For the text-containing cell, return its midpoint in (x, y) coordinate format. 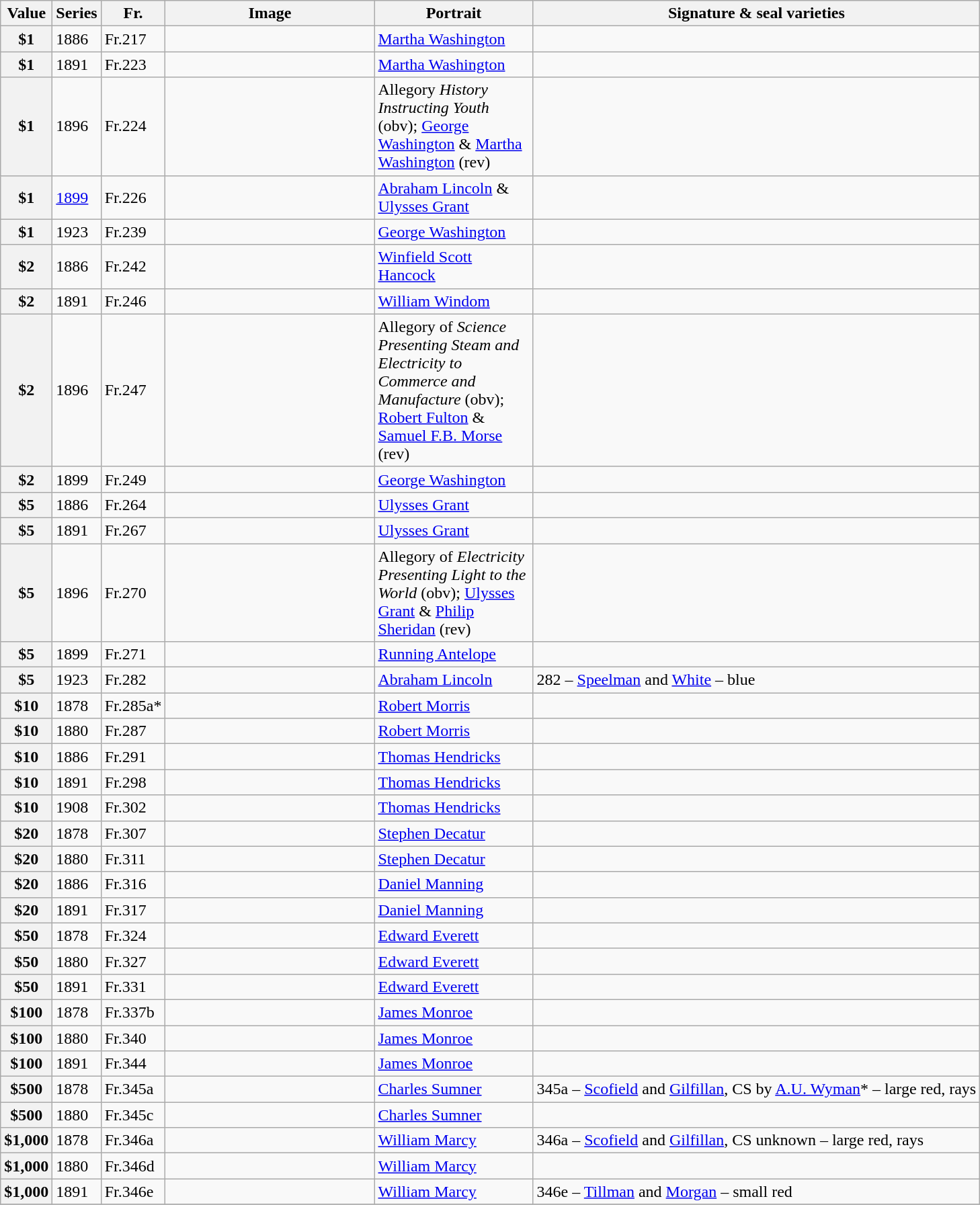
Fr.346e (133, 1192)
Fr.264 (133, 505)
282 – Speelman and White – blue (757, 680)
Fr.239 (133, 232)
1908 (77, 808)
Allegory of Electricity Presenting Light to the World (obv); Ulysses Grant & Philip Sheridan (rev) (454, 592)
Fr.346d (133, 1166)
Allegory of Science Presenting Steam and Electricity to Commerce and Manufacture (obv); Robert Fulton & Samuel F.B. Morse (rev) (454, 390)
Fr.344 (133, 1064)
Fr.242 (133, 266)
Fr.331 (133, 987)
Fr.311 (133, 859)
345a – Scofield and Gilfillan, CS by A.U. Wyman* – large red, rays (757, 1089)
346a – Scofield and Gilfillan, CS unknown – large red, rays (757, 1140)
Winfield Scott Hancock (454, 266)
Fr. (133, 13)
Fr.327 (133, 961)
Fr.307 (133, 833)
Fr.249 (133, 479)
Fr.246 (133, 301)
Fr.316 (133, 884)
Series (77, 13)
Fr.270 (133, 592)
William Windom (454, 301)
Value (27, 13)
Image (270, 13)
Fr.267 (133, 530)
Fr.302 (133, 808)
Abraham Lincoln & Ulysses Grant (454, 198)
Fr.226 (133, 198)
Abraham Lincoln (454, 680)
Allegory History Instructing Youth (obv); George Washington & Martha Washington (rev) (454, 126)
Fr.287 (133, 731)
Fr.340 (133, 1038)
Fr.324 (133, 936)
Fr.224 (133, 126)
Fr.317 (133, 910)
Fr.298 (133, 782)
Signature & seal varieties (757, 13)
Fr.345a (133, 1089)
Fr.346a (133, 1140)
Fr.247 (133, 390)
346e – Tillman and Morgan – small red (757, 1192)
Fr.282 (133, 680)
Fr.285a* (133, 706)
Fr.337b (133, 1012)
Fr.271 (133, 655)
Fr.223 (133, 65)
Fr.217 (133, 39)
Running Antelope (454, 655)
Fr.291 (133, 757)
Portrait (454, 13)
Fr.345c (133, 1115)
